Return the [X, Y] coordinate for the center point of the cell that contains the specified text.  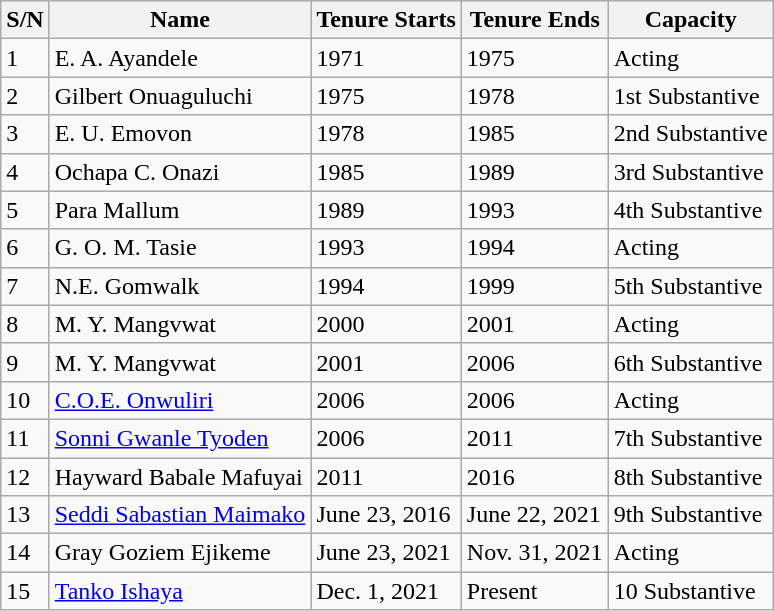
Sonni Gwanle Tyoden [180, 438]
E. A. Ayandele [180, 58]
1 [25, 58]
7 [25, 286]
Hayward Babale Mafuyai [180, 477]
June 22, 2021 [534, 515]
2nd Substantive [690, 134]
1st Substantive [690, 96]
14 [25, 553]
Tenure Ends [534, 20]
7th Substantive [690, 438]
9th Substantive [690, 515]
4 [25, 172]
8 [25, 324]
11 [25, 438]
Dec. 1, 2021 [386, 591]
6 [25, 248]
1999 [534, 286]
E. U. Emovon [180, 134]
N.E. Gomwalk [180, 286]
6th Substantive [690, 362]
13 [25, 515]
2000 [386, 324]
5 [25, 210]
Para Mallum [180, 210]
G. O. M. Tasie [180, 248]
2016 [534, 477]
10 [25, 400]
15 [25, 591]
2 [25, 96]
3rd Substantive [690, 172]
3 [25, 134]
Gray Goziem Ejikeme [180, 553]
C.O.E. Onwuliri [180, 400]
10 Substantive [690, 591]
Capacity [690, 20]
June 23, 2021 [386, 553]
9 [25, 362]
June 23, 2016 [386, 515]
Tanko Ishaya [180, 591]
S/N [25, 20]
5th Substantive [690, 286]
Tenure Starts [386, 20]
Name [180, 20]
8th Substantive [690, 477]
Seddi Sabastian Maimako [180, 515]
4th Substantive [690, 210]
Present [534, 591]
1971 [386, 58]
Nov. 31, 2021 [534, 553]
Ochapa C. Onazi [180, 172]
Gilbert Onuaguluchi [180, 96]
12 [25, 477]
